Identify which cell holds the provided text, then report its [x, y] central coordinate. 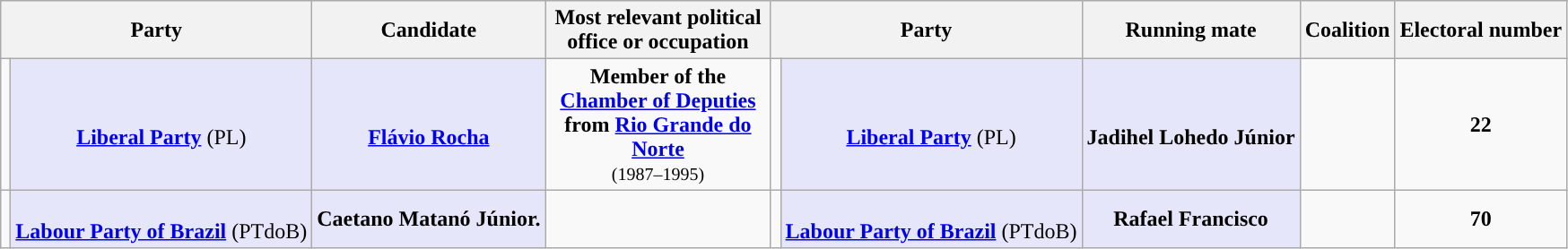
Caetano Matanó Júnior. [429, 219]
Coalition [1347, 30]
70 [1481, 219]
Candidate [429, 30]
Member of the Chamber of Deputies from Rio Grande do Norte(1987–1995) [658, 124]
Electoral number [1481, 30]
Rafael Francisco [1191, 219]
Most relevant political office or occupation [658, 30]
Flávio Rocha [429, 124]
22 [1481, 124]
Running mate [1191, 30]
Jadihel Lohedo Júnior [1191, 124]
